Extract the (X, Y) coordinate from the center of the cell holding the provided text.  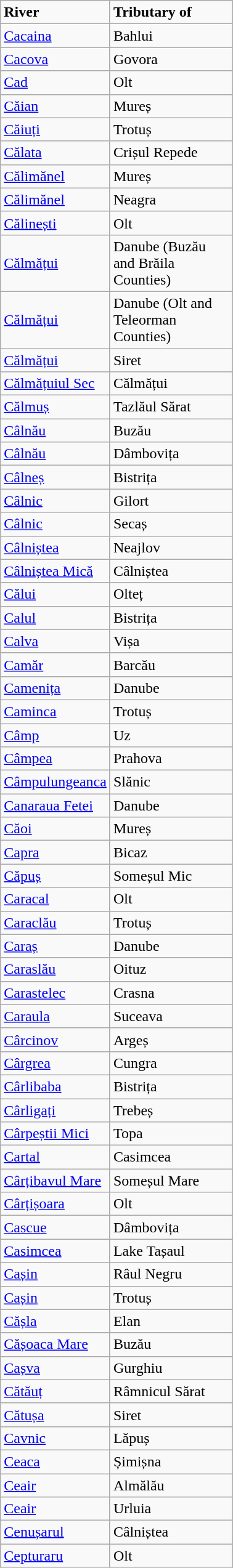
Cârțibavul Mare (55, 1181)
Tazlăul Sărat (171, 407)
Căiuți (55, 129)
Caraș (55, 946)
Cârcinov (55, 1040)
Șimișna (171, 1461)
Bahlui (171, 36)
Neajlov (171, 548)
Câlniștea Mică (55, 571)
Cârgrea (55, 1063)
Lake Tașaul (171, 1251)
Danube (Buzău and Brăila Counties) (171, 263)
Caminca (55, 711)
Caracal (55, 899)
Râul Negru (171, 1274)
Cacaina (55, 36)
Cavnic (55, 1438)
Danube (Olt and Teleorman Counties) (171, 320)
Someșul Mare (171, 1181)
Ceaca (55, 1461)
Elan (171, 1321)
Topa (171, 1134)
Tributary of (171, 12)
Cătăuț (55, 1391)
Caraclău (55, 923)
Călata (55, 153)
Căian (55, 106)
Capra (55, 852)
Calva (55, 641)
Secaș (171, 524)
Almălău (171, 1485)
Cătușa (55, 1415)
Barcău (171, 665)
Urluia (171, 1509)
Crișul Repede (171, 153)
Camăr (55, 665)
Cascue (55, 1227)
Neagra (171, 200)
Argeș (171, 1040)
Râmnicul Sărat (171, 1391)
Călmățuiul Sec (55, 384)
Someșul Mic (171, 876)
Oituz (171, 969)
Cepturaru (55, 1556)
Calul (55, 618)
Cășoaca Mare (55, 1344)
Cenușarul (55, 1532)
Călui (55, 594)
Câmp (55, 735)
Câmpea (55, 759)
Cârpeștii Mici (55, 1134)
Trebeș (171, 1110)
Prahova (171, 759)
Cartal (55, 1157)
Govora (171, 59)
Căpuș (55, 876)
Vișa (171, 641)
Cășla (55, 1321)
Bicaz (171, 852)
Cârlibaba (55, 1086)
Suceava (171, 1016)
Câlneș (55, 477)
Cad (55, 83)
Gurghiu (171, 1368)
Cungra (171, 1063)
Slănic (171, 782)
River (55, 12)
Olteț (171, 594)
Canaraua Fetei (55, 806)
Caraula (55, 1016)
Lăpuș (171, 1438)
Călmuș (55, 407)
Căoi (55, 829)
Carastelec (55, 993)
Gilort (171, 501)
Cârțișoara (55, 1204)
Călinești (55, 223)
Crasna (171, 993)
Cașva (55, 1368)
Caraslău (55, 969)
Uz (171, 735)
Cârligați (55, 1110)
Câmpulungeanca (55, 782)
Camenița (55, 688)
Cacova (55, 59)
